Determine the (x, y) coordinate at the center of the cell enclosing the given text.  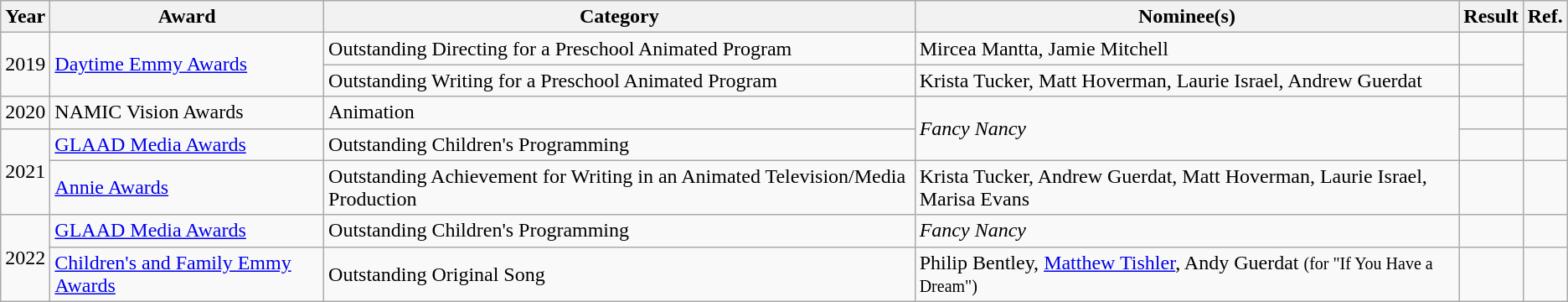
Category (620, 17)
Mircea Mantta, Jamie Mitchell (1187, 49)
2019 (25, 65)
Philip Bentley, Matthew Tishler, Andy Guerdat (for "If You Have a Dream") (1187, 273)
Ref. (1545, 17)
Nominee(s) (1187, 17)
Animation (620, 112)
2021 (25, 171)
Outstanding Writing for a Preschool Animated Program (620, 81)
Award (188, 17)
Year (25, 17)
Outstanding Directing for a Preschool Animated Program (620, 49)
Krista Tucker, Andrew Guerdat, Matt Hoverman, Laurie Israel, Marisa Evans (1187, 188)
Daytime Emmy Awards (188, 65)
Krista Tucker, Matt Hoverman, Laurie Israel, Andrew Guerdat (1187, 81)
2022 (25, 258)
Outstanding Original Song (620, 273)
Result (1491, 17)
Annie Awards (188, 188)
2020 (25, 112)
Outstanding Achievement for Writing in an Animated Television/Media Production (620, 188)
Children's and Family Emmy Awards (188, 273)
NAMIC Vision Awards (188, 112)
